Output the (x, y) coordinate of the center of the cell containing the given text.  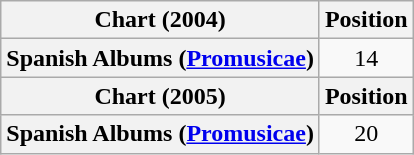
14 (366, 58)
20 (366, 134)
Chart (2005) (160, 96)
Chart (2004) (160, 20)
